Output the [x, y] coordinate of the center of the cell containing the given text.  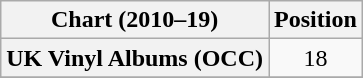
18 [316, 58]
Chart (2010–19) [135, 20]
Position [316, 20]
UK Vinyl Albums (OCC) [135, 58]
